Return the [x, y] coordinate for the center point of the cell that contains the specified text.  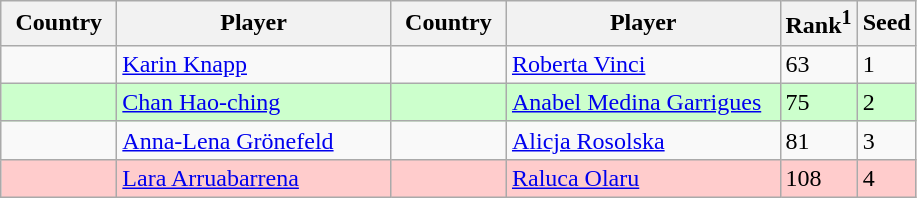
Anna-Lena Grönefeld [254, 140]
1 [886, 64]
Karin Knapp [254, 64]
Rank1 [818, 24]
Raluca Olaru [643, 178]
2 [886, 102]
Roberta Vinci [643, 64]
Alicja Rosolska [643, 140]
63 [818, 64]
81 [818, 140]
Lara Arruabarrena [254, 178]
4 [886, 178]
108 [818, 178]
75 [818, 102]
Anabel Medina Garrigues [643, 102]
Chan Hao-ching [254, 102]
Seed [886, 24]
3 [886, 140]
